Find where the given text appears and provide that cell's center as [x, y] coordinate. 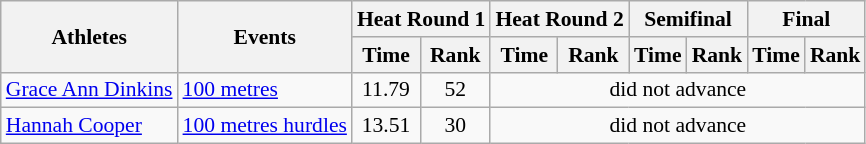
11.79 [386, 90]
Heat Round 2 [559, 19]
Grace Ann Dinkins [90, 90]
30 [455, 126]
100 metres [265, 90]
Athletes [90, 36]
Hannah Cooper [90, 126]
13.51 [386, 126]
Events [265, 36]
Final [806, 19]
Heat Round 1 [421, 19]
52 [455, 90]
100 metres hurdles [265, 126]
Semifinal [688, 19]
